Pinpoint the cell where the given text exists, returning its [X, Y] midpoint coordinate. 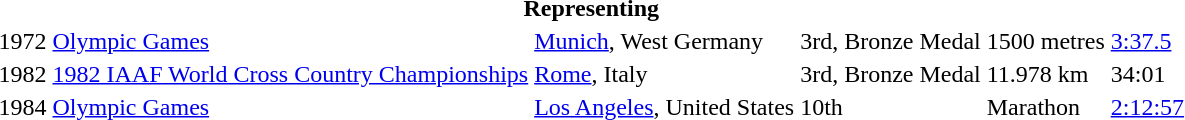
Rome, Italy [664, 74]
34:01 [1147, 74]
1982 IAAF World Cross Country Championships [290, 74]
1500 metres [1046, 41]
Munich, West Germany [664, 41]
11.978 km [1046, 74]
3:37.5 [1147, 41]
Olympic Games [290, 41]
